Detect which cell encompasses the target text, then output its (x, y) center coordinate. 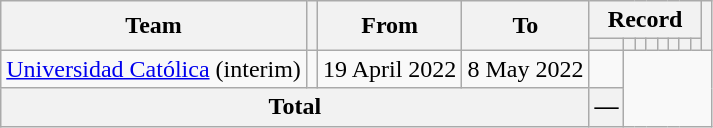
Universidad Católica (interim) (154, 69)
Total (295, 107)
19 April 2022 (389, 69)
Team (154, 26)
To (526, 26)
— (606, 107)
Record (645, 20)
8 May 2022 (526, 69)
From (389, 26)
